Find where the given text appears and provide that cell's center as (x, y) coordinate. 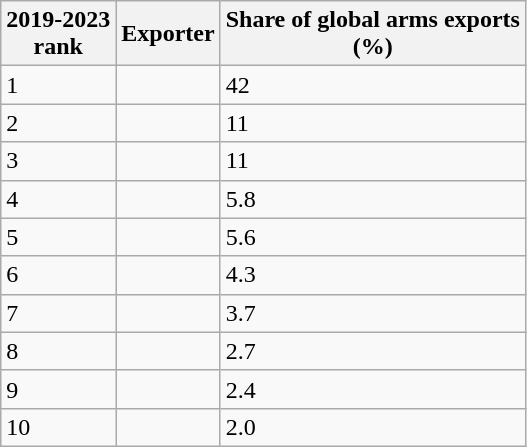
5 (58, 237)
3.7 (372, 313)
2.4 (372, 389)
4.3 (372, 275)
6 (58, 275)
5.6 (372, 237)
2 (58, 123)
1 (58, 85)
10 (58, 427)
42 (372, 85)
Share of global arms exports(%) (372, 34)
7 (58, 313)
2.0 (372, 427)
5.8 (372, 199)
2019-2023 rank (58, 34)
Exporter (168, 34)
4 (58, 199)
9 (58, 389)
3 (58, 161)
2.7 (372, 351)
8 (58, 351)
